Detect which cell encompasses the target text, then output its [x, y] center coordinate. 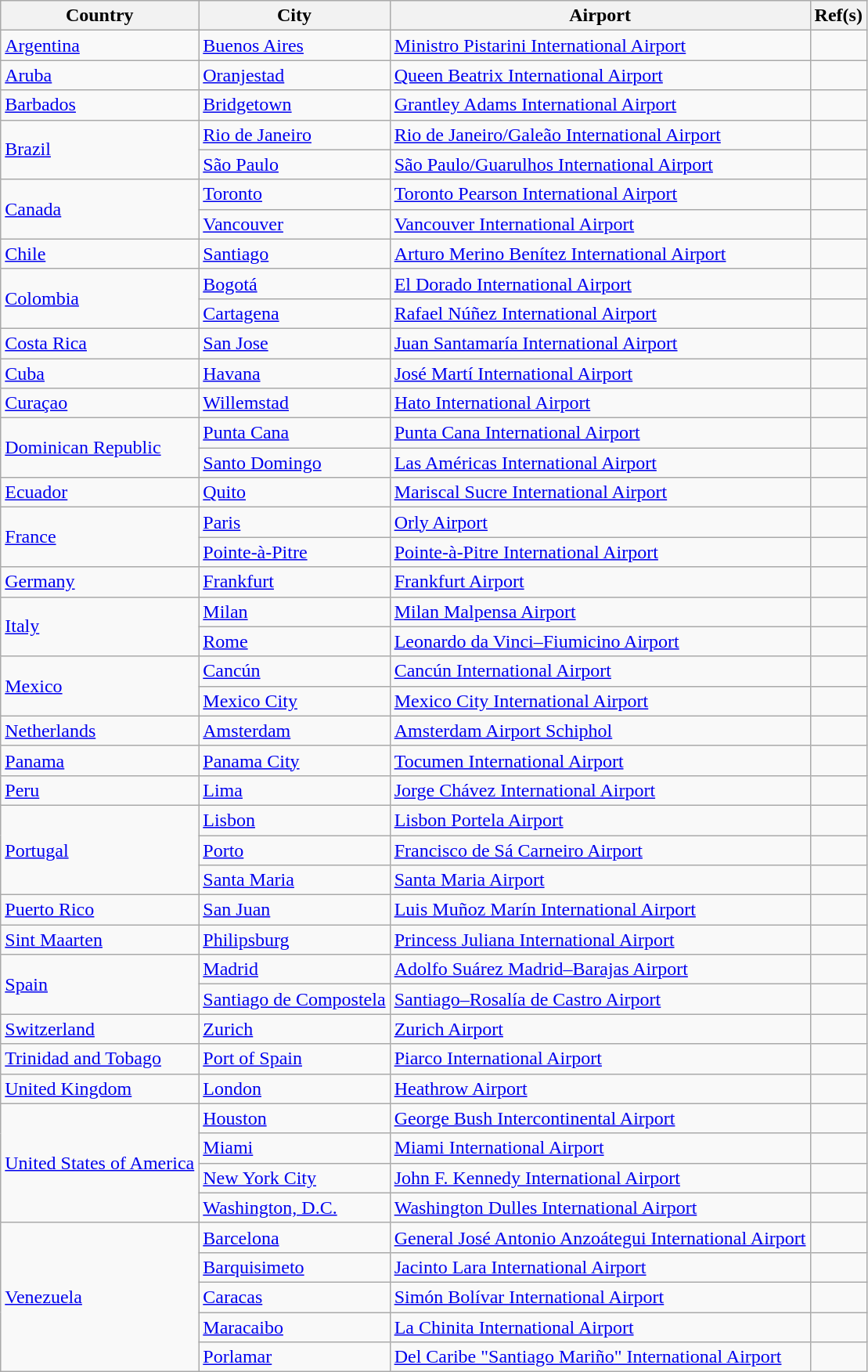
Amsterdam [294, 731]
Mariscal Sucre International Airport [600, 493]
Puerto Rico [100, 910]
San Jose [294, 343]
Porto [294, 850]
United Kingdom [100, 1089]
Italy [100, 626]
Ref(s) [838, 16]
Buenos Aires [294, 45]
Juan Santamaría International Airport [600, 343]
Vancouver International Airport [600, 224]
Princess Juliana International Airport [600, 940]
Panama [100, 760]
Philipsburg [294, 940]
Cuba [100, 374]
Piarco International Airport [600, 1059]
Panama City [294, 760]
Pointe-à-Pitre International Airport [600, 552]
Lima [294, 790]
Peru [100, 790]
La Chinita International Airport [600, 1327]
New York City [294, 1178]
London [294, 1089]
Miami [294, 1148]
Willemstad [294, 403]
Punta Cana International Airport [600, 433]
Santo Domingo [294, 463]
Bogotá [294, 283]
Mexico City International Airport [600, 701]
Ecuador [100, 493]
Orly Airport [600, 522]
Chile [100, 254]
Cancún International Airport [600, 671]
Adolfo Suárez Madrid–Barajas Airport [600, 969]
São Paulo [294, 164]
Brazil [100, 150]
United States of America [100, 1163]
Queen Beatrix International Airport [600, 75]
Port of Spain [294, 1059]
Jorge Chávez International Airport [600, 790]
Portugal [100, 850]
Tocumen International Airport [600, 760]
Germany [100, 582]
Cartagena [294, 313]
Cancún [294, 671]
Madrid [294, 969]
France [100, 537]
Bridgetown [294, 105]
Netherlands [100, 731]
San Juan [294, 910]
Aruba [100, 75]
Dominican Republic [100, 448]
Houston [294, 1118]
Washington, D.C. [294, 1208]
Costa Rica [100, 343]
Zurich [294, 1029]
John F. Kennedy International Airport [600, 1178]
Argentina [100, 45]
Havana [294, 374]
Airport [600, 16]
Porlamar [294, 1357]
Toronto Pearson International Airport [600, 194]
Luis Muñoz Marín International Airport [600, 910]
City [294, 16]
São Paulo/Guarulhos International Airport [600, 164]
Caracas [294, 1297]
Vancouver [294, 224]
Lisbon Portela Airport [600, 820]
Leonardo da Vinci–Fiumicino Airport [600, 641]
Amsterdam Airport Schiphol [600, 731]
Barcelona [294, 1237]
Santiago [294, 254]
Paris [294, 522]
Grantley Adams International Airport [600, 105]
Heathrow Airport [600, 1089]
José Martí International Airport [600, 374]
Simón Bolívar International Airport [600, 1297]
Maracaibo [294, 1327]
Colombia [100, 298]
Frankfurt [294, 582]
Rio de Janeiro [294, 135]
Country [100, 16]
Punta Cana [294, 433]
Ministro Pistarini International Airport [600, 45]
Rafael Núñez International Airport [600, 313]
Barquisimeto [294, 1267]
Toronto [294, 194]
Jacinto Lara International Airport [600, 1267]
Hato International Airport [600, 403]
Washington Dulles International Airport [600, 1208]
Canada [100, 209]
Rome [294, 641]
Santa Maria Airport [600, 880]
Pointe-à-Pitre [294, 552]
Francisco de Sá Carneiro Airport [600, 850]
Zurich Airport [600, 1029]
George Bush Intercontinental Airport [600, 1118]
Santiago de Compostela [294, 999]
Barbados [100, 105]
Trinidad and Tobago [100, 1059]
Curaçao [100, 403]
Las Américas International Airport [600, 463]
Oranjestad [294, 75]
Switzerland [100, 1029]
Mexico City [294, 701]
Mexico [100, 686]
Venezuela [100, 1297]
Del Caribe "Santiago Mariño" International Airport [600, 1357]
Miami International Airport [600, 1148]
Frankfurt Airport [600, 582]
Spain [100, 984]
Milan Malpensa Airport [600, 612]
Quito [294, 493]
Milan [294, 612]
Arturo Merino Benítez International Airport [600, 254]
Santiago–Rosalía de Castro Airport [600, 999]
Santa Maria [294, 880]
Sint Maarten [100, 940]
El Dorado International Airport [600, 283]
Rio de Janeiro/Galeão International Airport [600, 135]
Lisbon [294, 820]
General José Antonio Anzoátegui International Airport [600, 1237]
